Search for the cell housing the specified text and yield its [x, y] center coordinate. 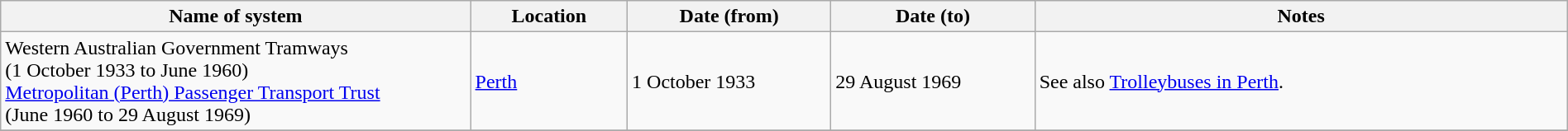
Date (from) [729, 16]
See also Trolleybuses in Perth. [1301, 81]
Notes [1301, 16]
1 October 1933 [729, 81]
Date (to) [933, 16]
Location [549, 16]
Name of system [236, 16]
Perth [549, 81]
29 August 1969 [933, 81]
Western Australian Government Tramways(1 October 1933 to June 1960)Metropolitan (Perth) Passenger Transport Trust(June 1960 to 29 August 1969) [236, 81]
